Scan for the cell matching the given text and deliver its (x, y) coordinate at center. 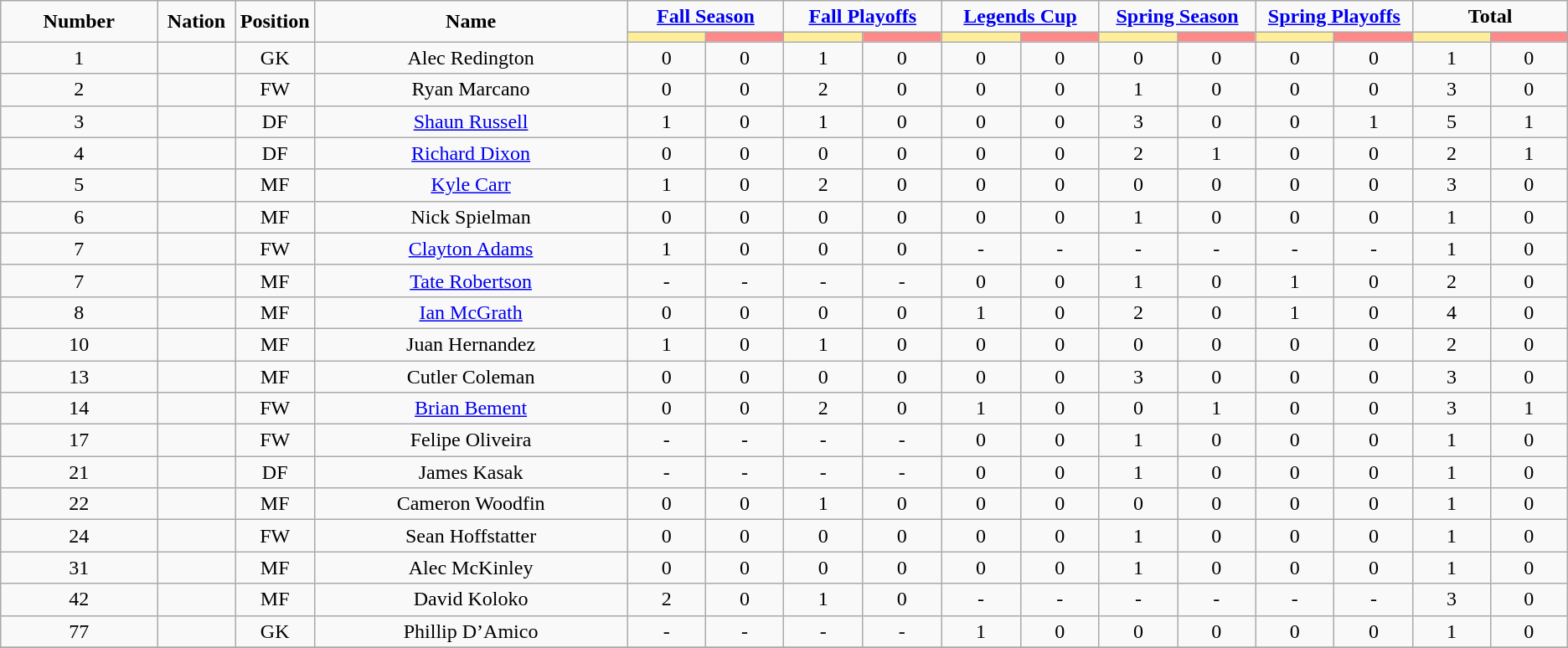
Cutler Coleman (471, 376)
Tate Robertson (471, 280)
6 (79, 217)
24 (79, 536)
Alec Redington (471, 58)
42 (79, 599)
13 (79, 376)
Felipe Oliveira (471, 440)
Phillip D’Amico (471, 631)
22 (79, 504)
Number (79, 22)
Brian Bement (471, 409)
Ian McGrath (471, 312)
Clayton Adams (471, 249)
Fall Season (705, 17)
Sean Hoffstatter (471, 536)
Nick Spielman (471, 217)
Legends Cup (1020, 17)
Spring Playoffs (1334, 17)
10 (79, 344)
31 (79, 568)
Juan Hernandez (471, 344)
Cameron Woodfin (471, 504)
21 (79, 472)
Shaun Russell (471, 121)
Total (1490, 17)
Nation (197, 22)
Ryan Marcano (471, 90)
Name (471, 22)
Fall Playoffs (863, 17)
Kyle Carr (471, 185)
8 (79, 312)
77 (79, 631)
14 (79, 409)
Richard Dixon (471, 153)
Position (275, 22)
17 (79, 440)
James Kasak (471, 472)
David Koloko (471, 599)
Alec McKinley (471, 568)
Spring Season (1178, 17)
